For the text-containing cell, return its midpoint in [X, Y] coordinate format. 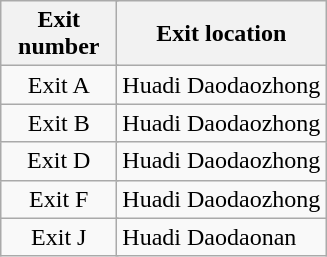
Exit B [59, 123]
Exit A [59, 85]
Exit F [59, 199]
Exit J [59, 237]
Exit number [59, 34]
Exit location [222, 34]
Huadi Daodaonan [222, 237]
Exit D [59, 161]
